From the cell containing the given text, extract its center point as (x, y) coordinate. 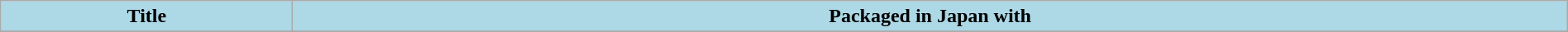
Packaged in Japan with (930, 16)
Title (147, 16)
